Pinpoint the cell where the given text exists, returning its (x, y) midpoint coordinate. 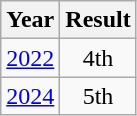
2022 (30, 58)
Year (30, 20)
2024 (30, 96)
5th (98, 96)
Result (98, 20)
4th (98, 58)
